Scan for the cell matching the given text and deliver its (x, y) coordinate at center. 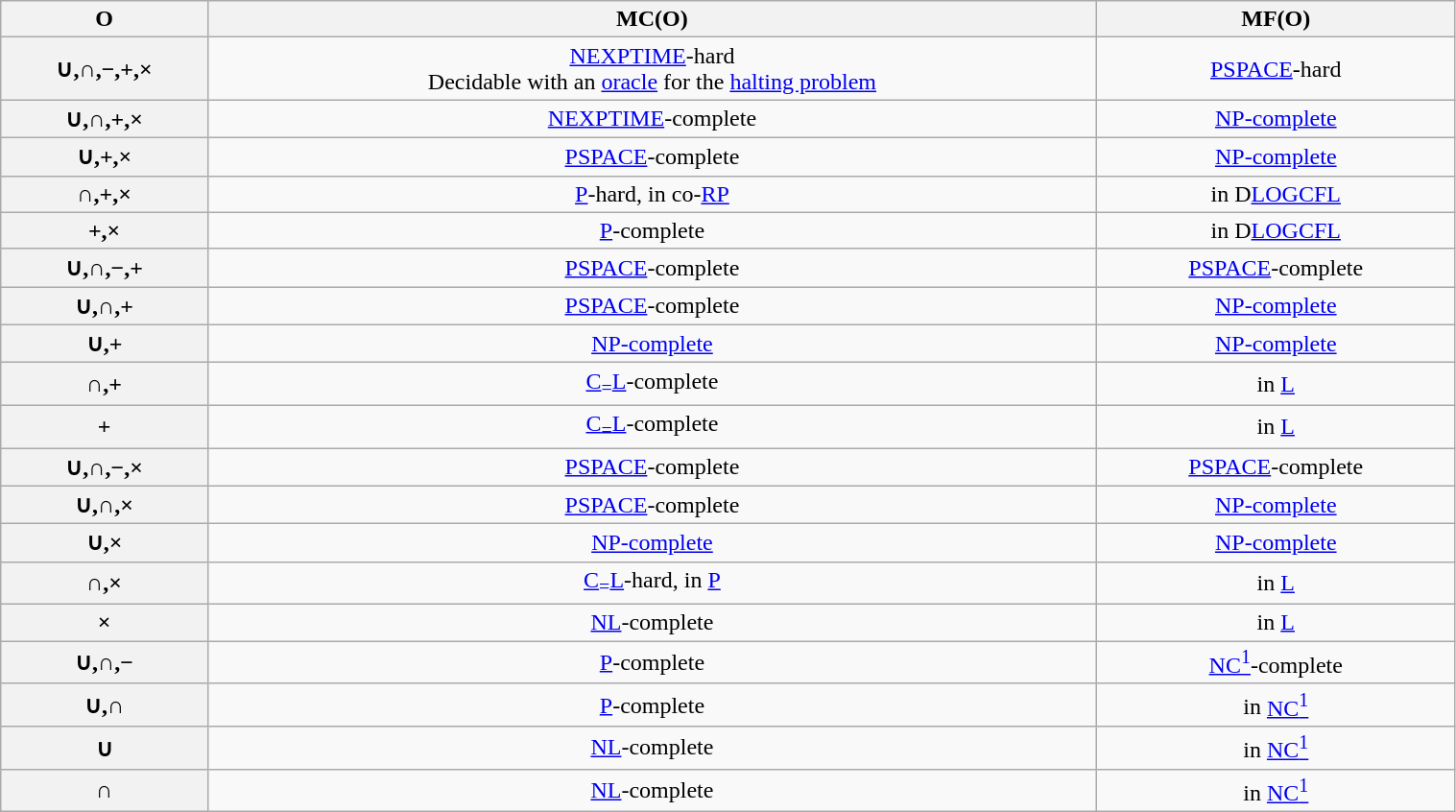
+,× (105, 230)
∩,+ (105, 384)
∩,× (105, 583)
∪,∩,−,× (105, 466)
∪,∩,− (105, 662)
∪ (105, 749)
PSPACE-hard (1277, 69)
× (105, 623)
∪,∩ (105, 705)
+ (105, 426)
∪,+,× (105, 156)
∩ (105, 791)
∪,× (105, 543)
∪,∩,−,+ (105, 268)
NC1-complete (1277, 662)
MC(O) (652, 19)
∪,∩,−,+,× (105, 69)
∩,+,× (105, 194)
C=L-hard, in P (652, 583)
O (105, 19)
P-hard, in co-RP (652, 194)
NEXPTIME-complete (652, 119)
NEXPTIME-hardDecidable with an oracle for the halting problem (652, 69)
∪,∩,+,× (105, 119)
∪,∩,× (105, 505)
MF(O) (1277, 19)
∪,+ (105, 344)
∪,∩,+ (105, 306)
